Determine the (x, y) coordinate at the center of the cell enclosing the given text.  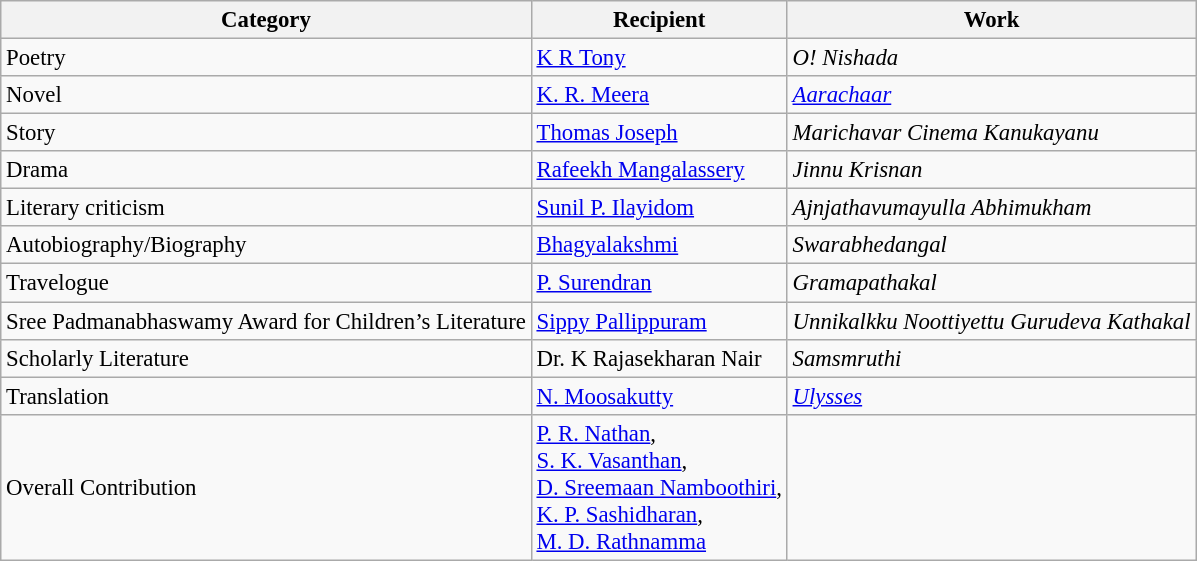
N. Moosakutty (659, 396)
Samsmruthi (992, 358)
O! Nishada (992, 58)
Drama (266, 170)
Aarachaar (992, 95)
K R Tony (659, 58)
Ulysses (992, 396)
Sree Padmanabhaswamy Award for Children’s Literature (266, 321)
Rafeekh Mangalassery (659, 170)
K. R. Meera (659, 95)
P. Surendran (659, 283)
Gramapathakal (992, 283)
Poetry (266, 58)
Marichavar Cinema Kanukayanu (992, 133)
Translation (266, 396)
Sunil P. Ilayidom (659, 208)
Scholarly Literature (266, 358)
Bhagyalakshmi (659, 245)
Novel (266, 95)
Travelogue (266, 283)
Unnikalkku Noottiyettu Gurudeva Kathakal (992, 321)
Work (992, 20)
Swarabhedangal (992, 245)
Overall Contribution (266, 487)
P. R. Nathan,S. K. Vasanthan, D. Sreemaan Namboothiri, K. P. Sashidharan, M. D. Rathnamma (659, 487)
Recipient (659, 20)
Jinnu Krisnan (992, 170)
Ajnjathavumayulla Abhimukham (992, 208)
Literary criticism (266, 208)
Sippy Pallippuram (659, 321)
Thomas Joseph (659, 133)
Category (266, 20)
Dr. K Rajasekharan Nair (659, 358)
Autobiography/Biography (266, 245)
Story (266, 133)
